Scan for the cell matching the given text and deliver its (X, Y) coordinate at center. 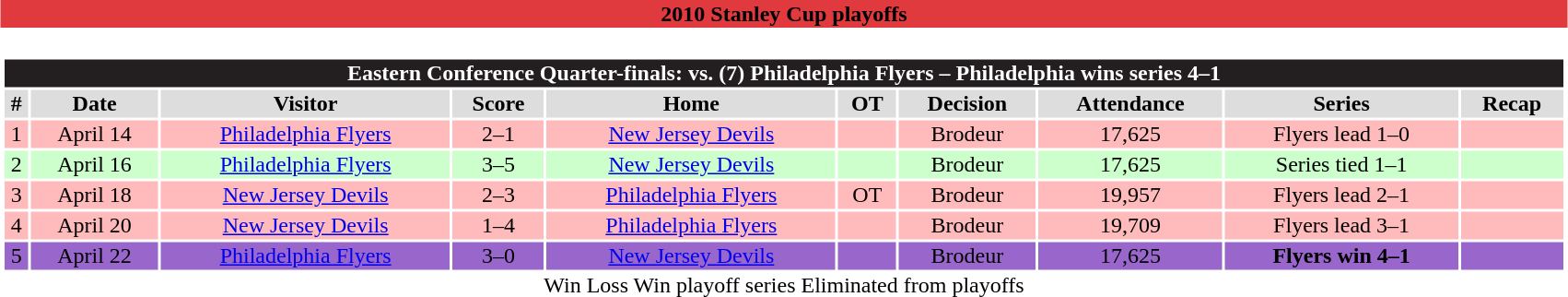
Series (1341, 104)
1 (17, 134)
19,709 (1130, 226)
Decision (967, 104)
April 14 (94, 134)
Flyers win 4–1 (1341, 255)
Date (94, 104)
Home (691, 104)
Score (497, 104)
4 (17, 226)
Attendance (1130, 104)
1–4 (497, 226)
5 (17, 255)
3 (17, 195)
19,957 (1130, 195)
3–5 (497, 165)
# (17, 104)
Series tied 1–1 (1341, 165)
Recap (1511, 104)
Eastern Conference Quarter-finals: vs. (7) Philadelphia Flyers – Philadelphia wins series 4–1 (783, 73)
3–0 (497, 255)
April 16 (94, 165)
2010 Stanley Cup playoffs (784, 14)
April 22 (94, 255)
April 18 (94, 195)
Visitor (306, 104)
Flyers lead 3–1 (1341, 226)
2–3 (497, 195)
Flyers lead 2–1 (1341, 195)
Flyers lead 1–0 (1341, 134)
2 (17, 165)
2–1 (497, 134)
April 20 (94, 226)
